Capture the cell that displays the provided text and extract its [x, y] central coordinate. 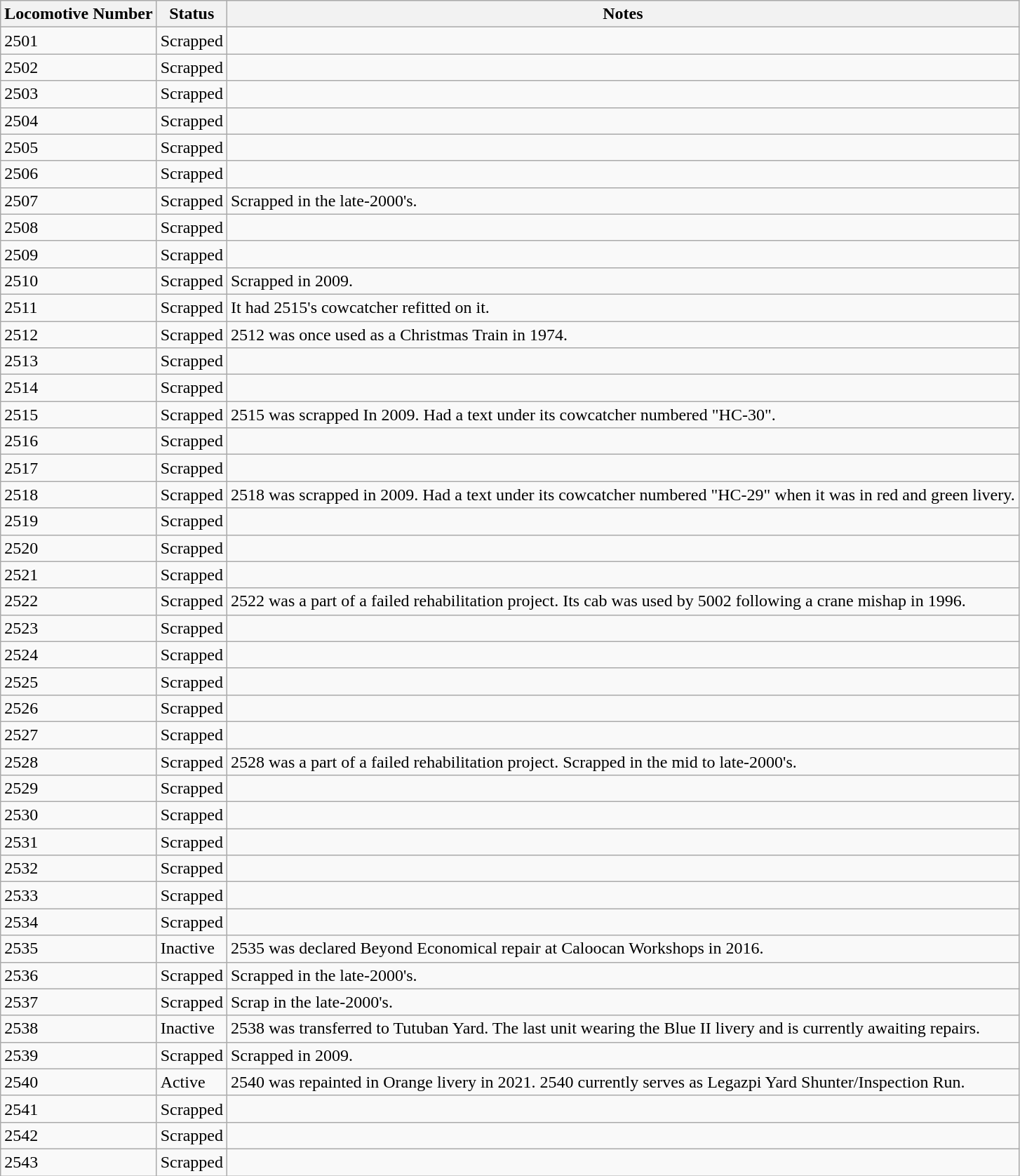
2507 [79, 201]
2539 [79, 1055]
Active [192, 1082]
2510 [79, 281]
2538 [79, 1029]
2532 [79, 869]
2541 [79, 1109]
2540 was repainted in Orange livery in 2021. 2540 currently serves as Legazpi Yard Shunter/Inspection Run. [623, 1082]
2509 [79, 254]
2530 [79, 815]
2529 [79, 789]
2535 [79, 949]
2517 [79, 468]
2511 [79, 307]
2527 [79, 735]
2519 [79, 521]
2540 [79, 1082]
2512 [79, 335]
2520 [79, 548]
2514 [79, 388]
2515 [79, 415]
2503 [79, 94]
2522 was a part of a failed rehabilitation project. Its cab was used by 5002 following a crane mishap in 1996. [623, 601]
2516 [79, 441]
2524 [79, 655]
2538 was transferred to Tutuban Yard. The last unit wearing the Blue II livery and is currently awaiting repairs. [623, 1029]
2533 [79, 895]
It had 2515's cowcatcher refitted on it. [623, 307]
Locomotive Number [79, 14]
Notes [623, 14]
2528 [79, 761]
2512 was once used as a Christmas Train in 1974. [623, 335]
2537 [79, 1002]
2502 [79, 67]
2518 was scrapped in 2009. Had a text under its cowcatcher numbered "HC-29" when it was in red and green livery. [623, 495]
2513 [79, 361]
2534 [79, 922]
2525 [79, 681]
2504 [79, 121]
2526 [79, 708]
2542 [79, 1135]
2528 was a part of a failed rehabilitation project. Scrapped in the mid to late-2000's. [623, 761]
2506 [79, 174]
2535 was declared Beyond Economical repair at Caloocan Workshops in 2016. [623, 949]
2523 [79, 628]
Status [192, 14]
2543 [79, 1162]
Scrap in the late-2000's. [623, 1002]
2508 [79, 227]
2518 [79, 495]
2505 [79, 147]
2501 [79, 41]
2522 [79, 601]
2521 [79, 575]
2531 [79, 842]
2515 was scrapped In 2009. Had a text under its cowcatcher numbered "HC-30". [623, 415]
2536 [79, 975]
